Search for the cell housing the specified text and yield its [X, Y] center coordinate. 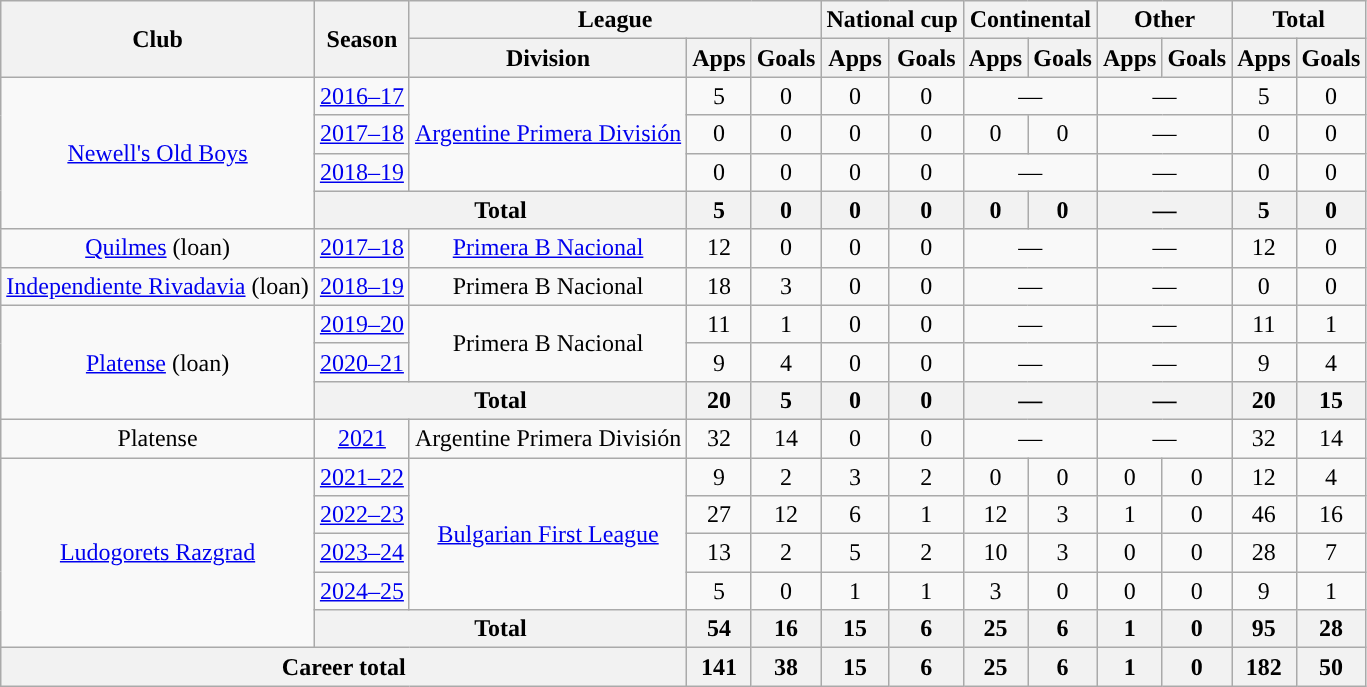
2023–24 [362, 553]
13 [719, 553]
18 [719, 286]
95 [1264, 629]
Continental [1030, 20]
7 [1331, 553]
2024–25 [362, 591]
10 [995, 553]
2019–20 [362, 324]
2021–22 [362, 477]
27 [719, 515]
National cup [892, 20]
182 [1264, 667]
38 [786, 667]
Other [1164, 20]
46 [1264, 515]
141 [719, 667]
2020–21 [362, 362]
Division [548, 58]
Platense [158, 438]
Newell's Old Boys [158, 153]
Platense (loan) [158, 362]
Quilmes (loan) [158, 248]
2022–23 [362, 515]
Ludogorets Razgrad [158, 553]
Bulgarian First League [548, 534]
Independiente Rivadavia (loan) [158, 286]
2016–17 [362, 96]
Career total [344, 667]
50 [1331, 667]
2021 [362, 438]
Season [362, 39]
54 [719, 629]
Club [158, 39]
League [614, 20]
